Locate the cell with the specified text and output its [x, y] center coordinate. 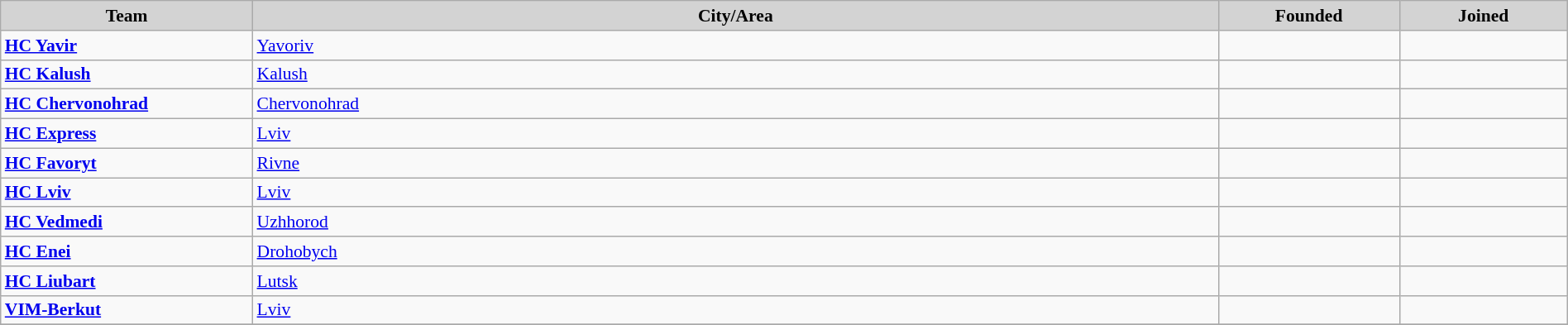
HC Yavir [127, 45]
HC Express [127, 134]
Rivne [736, 163]
Drohobych [736, 251]
HC Lviv [127, 193]
HC Favoryt [127, 163]
Uzhhorod [736, 222]
Joined [1484, 16]
Kalush [736, 74]
HC Enei [127, 251]
Chervonohrad [736, 104]
HC Chervonohrad [127, 104]
Founded [1308, 16]
Lutsk [736, 281]
HC Kalush [127, 74]
Team [127, 16]
HC Liubart [127, 281]
HC Vedmedi [127, 222]
VIM-Berkut [127, 310]
Yavoriv [736, 45]
City/Area [736, 16]
